Output the [x, y] coordinate of the center of the cell containing the given text.  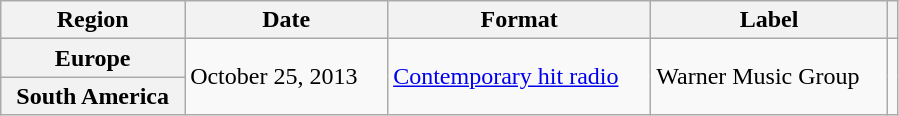
Label [770, 20]
Warner Music Group [770, 77]
Europe [93, 58]
Format [520, 20]
Region [93, 20]
South America [93, 96]
Date [286, 20]
October 25, 2013 [286, 77]
Contemporary hit radio [520, 77]
